Pinpoint the cell where the given text exists, returning its [X, Y] midpoint coordinate. 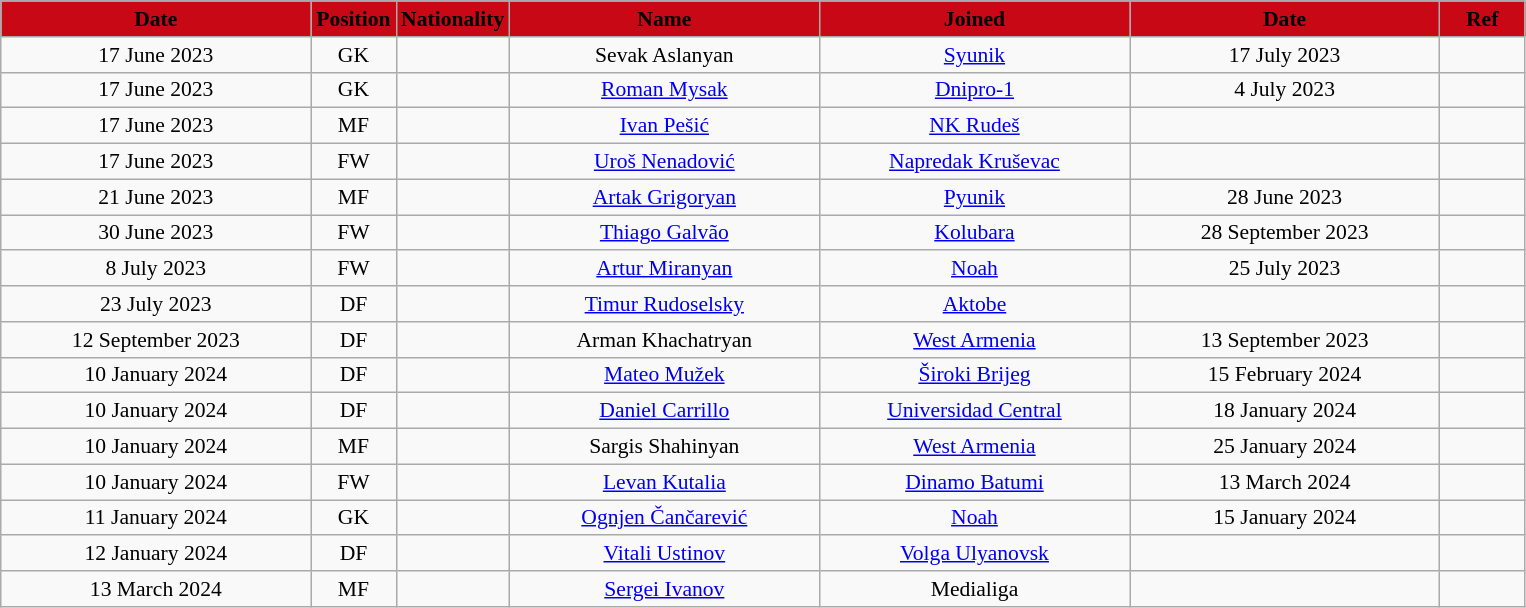
Thiago Galvão [664, 233]
Universidad Central [974, 411]
17 July 2023 [1285, 55]
Levan Kutalia [664, 482]
Široki Brijeg [974, 375]
Artak Grigoryan [664, 197]
Napredak Kruševac [974, 162]
21 June 2023 [156, 197]
Joined [974, 19]
Sargis Shahinyan [664, 447]
Timur Rudoselsky [664, 304]
8 July 2023 [156, 269]
Roman Mysak [664, 90]
Arman Khachatryan [664, 340]
Dnipro-1 [974, 90]
18 January 2024 [1285, 411]
25 July 2023 [1285, 269]
11 January 2024 [156, 518]
Volga Ulyanovsk [974, 554]
28 September 2023 [1285, 233]
Sergei Ivanov [664, 589]
25 January 2024 [1285, 447]
Pyunik [974, 197]
12 January 2024 [156, 554]
Name [664, 19]
4 July 2023 [1285, 90]
15 February 2024 [1285, 375]
Ognjen Čančarević [664, 518]
15 January 2024 [1285, 518]
28 June 2023 [1285, 197]
Dinamo Batumi [974, 482]
12 September 2023 [156, 340]
Aktobe [974, 304]
30 June 2023 [156, 233]
Kolubara [974, 233]
Uroš Nenadović [664, 162]
23 July 2023 [156, 304]
Artur Miranyan [664, 269]
Ivan Pešić [664, 126]
Daniel Carrillo [664, 411]
Mateo Mužek [664, 375]
Syunik [974, 55]
Sevak Aslanyan [664, 55]
Nationality [452, 19]
Position [354, 19]
Medialiga [974, 589]
Ref [1482, 19]
NK Rudeš [974, 126]
Vitali Ustinov [664, 554]
13 September 2023 [1285, 340]
